Return [X, Y] of the center of cell containing provided text 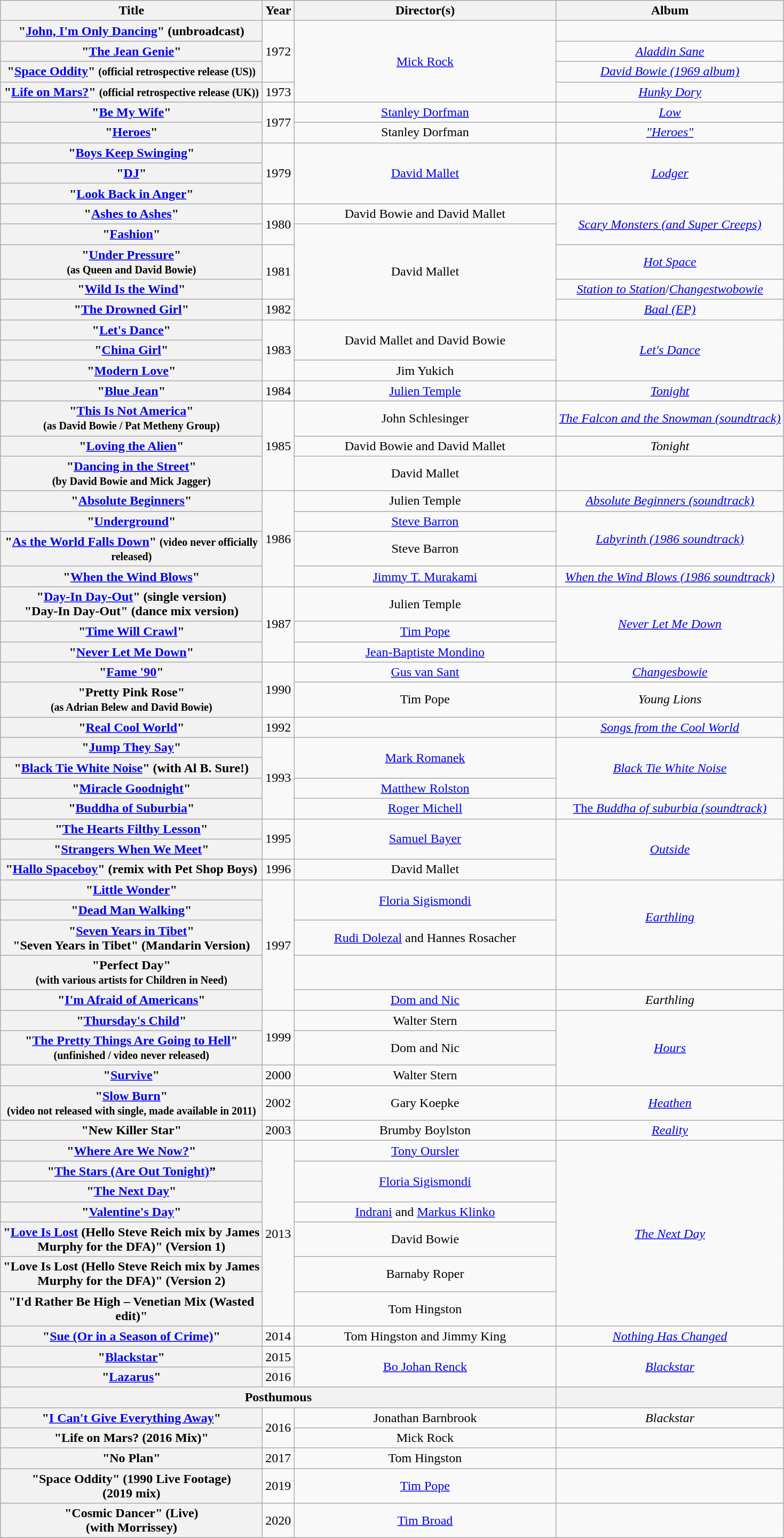
2013 [279, 1234]
"Be My Wife" [131, 112]
"Blackstar" [131, 1356]
2017 [279, 1458]
Reality [670, 1131]
Jean-Baptiste Mondino [425, 652]
Bo Johan Renck [425, 1367]
Rudi Dolezal and Hannes Rosacher [425, 938]
Young Lions [670, 700]
"Look Back in Anger" [131, 193]
1999 [279, 1038]
David Mallet and David Bowie [425, 340]
"Never Let Me Down" [131, 652]
Matthew Rolston [425, 788]
Absolute Beginners (soundtrack) [670, 501]
1979 [279, 173]
Tony Oursler [425, 1151]
"Hallo Spaceboy" (remix with Pet Shop Boys) [131, 869]
1972 [279, 51]
"The Hearts Filthy Lesson" [131, 829]
Jonathan Barnbrook [425, 1418]
1983 [279, 350]
1997 [279, 945]
"The Next Day" [131, 1191]
Title [131, 11]
Gary Koepke [425, 1103]
Roger Michell [425, 809]
"Time Will Crawl" [131, 631]
2003 [279, 1131]
Tim Broad [425, 1521]
"Jump They Say" [131, 748]
Hours [670, 1048]
"This Is Not America"(as David Bowie / Pat Metheny Group) [131, 419]
"Perfect Day"(with various artists for Children in Need) [131, 972]
"Seven Years in Tibet""Seven Years in Tibet" (Mandarin Version) [131, 938]
"Ashes to Ashes" [131, 214]
Scary Monsters (and Super Creeps) [670, 224]
1982 [279, 310]
"Let's Dance" [131, 330]
"Space Oddity" (1990 Live Footage) (2019 mix) [131, 1486]
"Loving the Alien" [131, 446]
Black Tie White Noise [670, 768]
2014 [279, 1336]
David Bowie (1969 album) [670, 72]
2002 [279, 1103]
Station to Station/Changestwobowie [670, 289]
"DJ" [131, 173]
Lodger [670, 173]
Indrani and Markus Klinko [425, 1212]
"Underground" [131, 521]
"Absolute Beginners" [131, 501]
1985 [279, 446]
The Next Day [670, 1234]
Jim Yukich [425, 371]
Hunky Dory [670, 92]
"I'm Afraid of Americans" [131, 1000]
"Survive" [131, 1076]
Gus van Sant [425, 672]
Songs from the Cool World [670, 727]
Jimmy T. Murakami [425, 576]
John Schlesinger [425, 419]
"Pretty Pink Rose"(as Adrian Belew and David Bowie) [131, 700]
"Lazarus" [131, 1377]
Baal (EP) [670, 310]
Let's Dance [670, 350]
"I Can't Give Everything Away" [131, 1418]
"As the World Falls Down" (video never officially released) [131, 549]
Mark Romanek [425, 758]
Labyrinth (1986 soundtrack) [670, 538]
2020 [279, 1521]
"The Jean Genie" [131, 51]
"China Girl" [131, 350]
Heathen [670, 1103]
Barnaby Roper [425, 1274]
Outside [670, 849]
1986 [279, 538]
1981 [279, 272]
Brumby Boylston [425, 1131]
"Slow Burn"(video not released with single, made available in 2011) [131, 1103]
1987 [279, 624]
1993 [279, 778]
"The Drowned Girl" [131, 310]
"Boys Keep Swinging" [131, 153]
"Valentine's Day" [131, 1212]
The Falcon and the Snowman (soundtrack) [670, 419]
1995 [279, 839]
2019 [279, 1486]
"Little Wonder" [131, 890]
"Black Tie White Noise" (with Al B. Sure!) [131, 768]
"Dead Man Walking" [131, 910]
David Bowie [425, 1239]
1996 [279, 869]
"I'd Rather Be High – Venetian Mix (Wasted edit)" [131, 1308]
The Buddha of suburbia (soundtrack) [670, 809]
"Fame '90" [131, 672]
"Thursday's Child" [131, 1021]
Posthumous [279, 1397]
When the Wind Blows (1986 soundtrack) [670, 576]
"Where Are We Now?" [131, 1151]
Low [670, 112]
1973 [279, 92]
"Modern Love" [131, 371]
2015 [279, 1356]
"When the Wind Blows" [131, 576]
"Love Is Lost (Hello Steve Reich mix by James Murphy for the DFA)" (Version 1) [131, 1239]
"Strangers When We Meet" [131, 849]
"Sue (Or in a Season of Crime)" [131, 1336]
Changesbowie [670, 672]
Year [279, 11]
"Real Cool World" [131, 727]
"Cosmic Dancer" (Live) (with Morrissey) [131, 1521]
1984 [279, 391]
Album [670, 11]
Aladdin Sane [670, 51]
"Under Pressure"(as Queen and David Bowie) [131, 262]
1980 [279, 224]
"Buddha of Suburbia" [131, 809]
"Life on Mars? (2016 Mix)" [131, 1438]
2000 [279, 1076]
Samuel Bayer [425, 839]
"Life on Mars?" (official retrospective release (UK)) [131, 92]
"Miracle Goodnight" [131, 788]
"Space Oddity" (official retrospective release (US)) [131, 72]
"The Pretty Things Are Going to Hell" (unfinished / video never released) [131, 1048]
Never Let Me Down [670, 624]
Nothing Has Changed [670, 1336]
"The Stars (Are Out Tonight)” [131, 1171]
"Day-In Day-Out" (single version)"Day-In Day-Out" (dance mix version) [131, 603]
"Wild Is the Wind" [131, 289]
"No Plan" [131, 1458]
"Dancing in the Street"(by David Bowie and Mick Jagger) [131, 473]
1977 [279, 122]
"Fashion" [131, 234]
"John, I'm Only Dancing" (unbroadcast) [131, 31]
1992 [279, 727]
"Love Is Lost (Hello Steve Reich mix by James Murphy for the DFA)" (Version 2) [131, 1274]
Tom Hingston and Jimmy King [425, 1336]
1990 [279, 690]
"New Killer Star" [131, 1131]
"Blue Jean" [131, 391]
Director(s) [425, 11]
Hot Space [670, 262]
